Pinpoint the cell where the given text exists, returning its [x, y] midpoint coordinate. 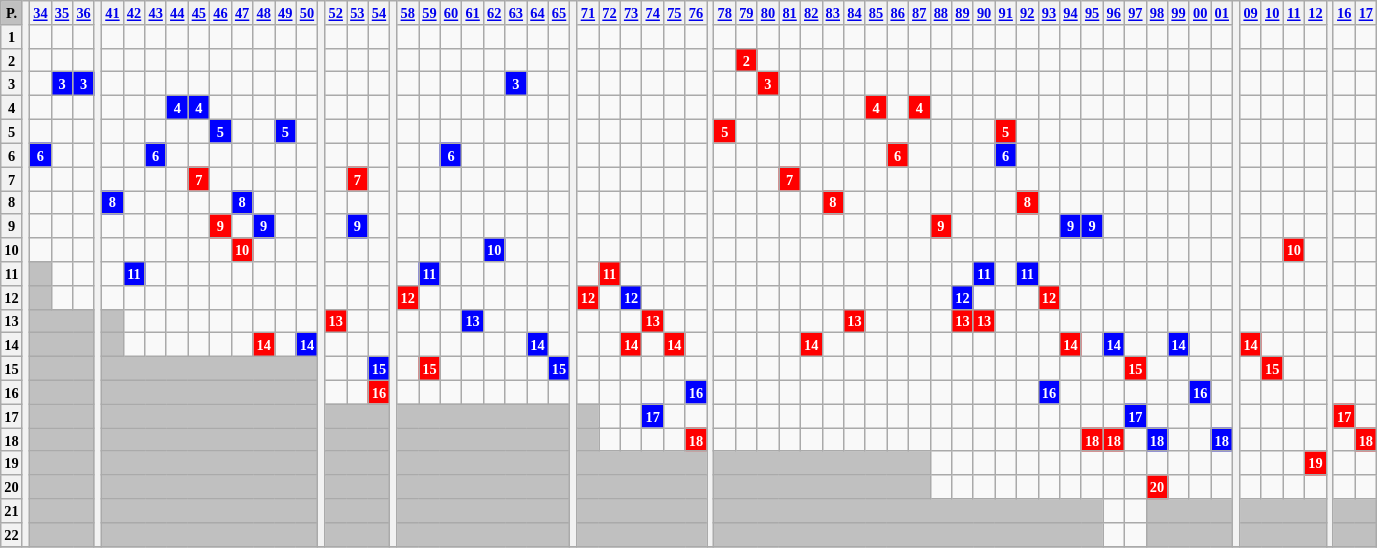
72 [610, 12]
59 [430, 12]
92 [1027, 12]
43 [156, 12]
97 [1136, 12]
82 [811, 12]
48 [264, 12]
63 [516, 12]
P. [12, 12]
22 [12, 534]
41 [113, 12]
75 [675, 12]
47 [242, 12]
84 [855, 12]
35 [62, 12]
00 [1200, 12]
90 [984, 12]
71 [588, 12]
89 [963, 12]
98 [1157, 12]
45 [199, 12]
54 [379, 12]
91 [1006, 12]
78 [725, 12]
34 [41, 12]
42 [134, 12]
50 [307, 12]
95 [1092, 12]
96 [1114, 12]
60 [451, 12]
99 [1179, 12]
73 [631, 12]
83 [833, 12]
86 [898, 12]
44 [177, 12]
61 [473, 12]
87 [919, 12]
94 [1071, 12]
85 [876, 12]
65 [559, 12]
49 [285, 12]
76 [696, 12]
74 [653, 12]
81 [790, 12]
80 [768, 12]
64 [538, 12]
46 [221, 12]
53 [358, 12]
93 [1049, 12]
62 [494, 12]
21 [12, 510]
09 [1251, 12]
01 [1222, 12]
58 [408, 12]
52 [336, 12]
36 [84, 12]
1 [12, 36]
88 [941, 12]
79 [747, 12]
